Pinpoint the cell where the given text exists, returning its [x, y] midpoint coordinate. 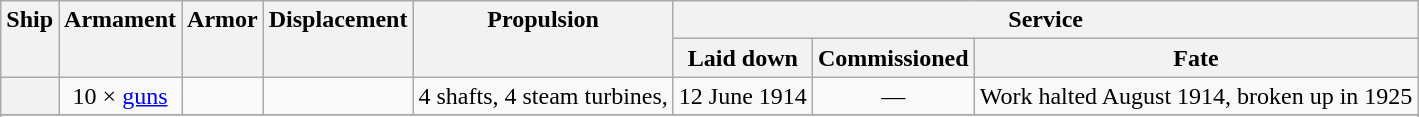
Displacement [338, 39]
4 shafts, 4 steam turbines, [543, 96]
Propulsion [543, 39]
12 June 1914 [742, 96]
Armor [223, 39]
Commissioned [893, 58]
Work halted August 1914, broken up in 1925 [1196, 96]
Armament [120, 39]
Laid down [742, 58]
— [893, 96]
10 × guns [120, 96]
Service [1046, 20]
Fate [1196, 58]
Ship [30, 39]
